Capture the cell that displays the provided text and extract its (X, Y) central coordinate. 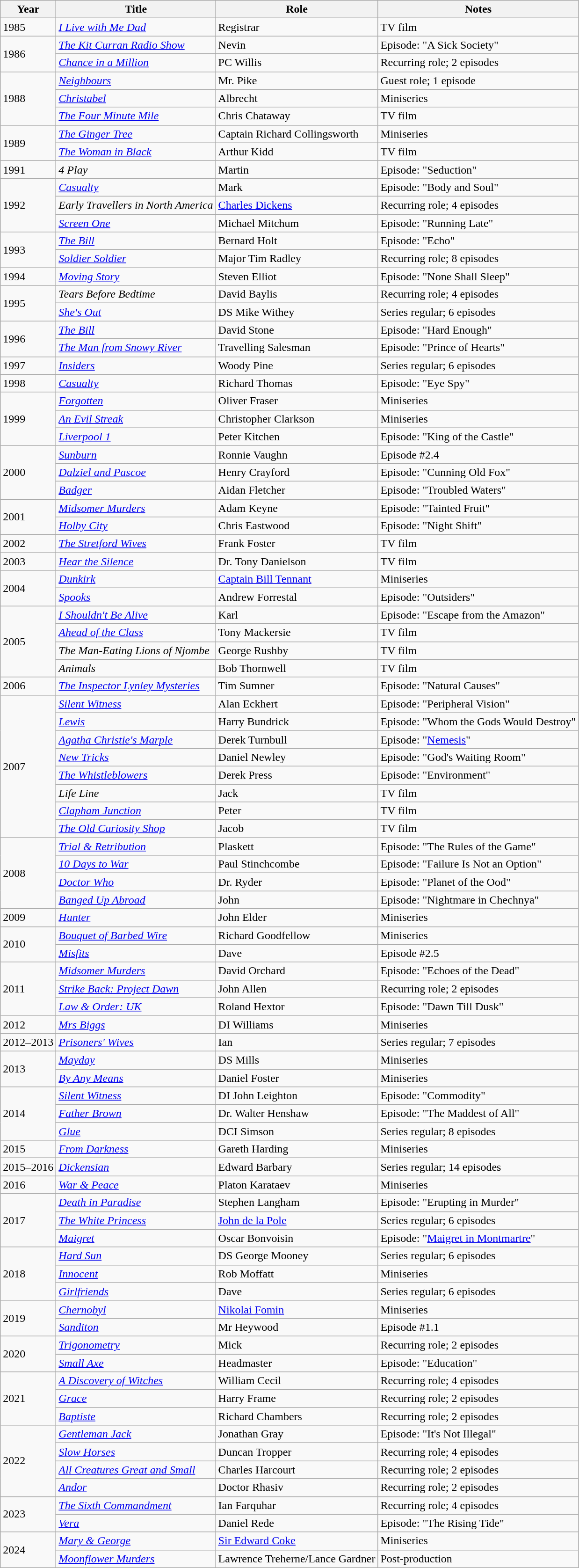
Neighbours (136, 80)
Bernard Holt (297, 241)
Derek Press (297, 775)
Peter Kitchen (297, 437)
Moonflower Murders (136, 1559)
The White Princess (136, 1220)
The Old Curiosity Shop (136, 829)
Oscar Bonvoisin (297, 1238)
Maigret (136, 1238)
Platon Karataev (297, 1185)
Forgotten (136, 401)
Oliver Fraser (297, 401)
2016 (28, 1185)
4 Play (136, 169)
Ian Farquhar (297, 1505)
John (297, 900)
Charles Dickens (297, 205)
Series regular; 14 episodes (478, 1167)
Mick (297, 1345)
By Any Means (136, 1078)
Innocent (136, 1274)
I Shouldn't Be Alive (136, 615)
Lewis (136, 722)
Headmaster (297, 1363)
Episode #2.4 (478, 454)
An Evil Streak (136, 419)
Gentleman Jack (136, 1434)
Arthur Kidd (297, 152)
Vera (136, 1523)
Episode: "Cunning Old Fox" (478, 472)
10 Days to War (136, 864)
Peter (297, 811)
David Baylis (297, 294)
Episode: "Eye Spy" (478, 383)
DI Williams (297, 1024)
New Tricks (136, 757)
2013 (28, 1069)
Death in Paradise (136, 1203)
Episode: "Failure Is Not an Option" (478, 864)
John de la Pole (297, 1220)
1999 (28, 419)
2010 (28, 944)
Episode: "Planet of the Ood" (478, 882)
Chris Eastwood (297, 526)
Sir Edward Coke (297, 1541)
Notes (478, 9)
1998 (28, 383)
Moving Story (136, 277)
Episode: "Tainted Fruit" (478, 508)
2007 (28, 766)
DS Mills (297, 1060)
A Discovery of Witches (136, 1381)
Jack (297, 793)
War & Peace (136, 1185)
Insiders (136, 365)
Episode: "King of the Castle" (478, 437)
Trigonometry (136, 1345)
Episode: "Hard Enough" (478, 330)
Law & Order: UK (136, 1006)
Episode: "God's Waiting Room" (478, 757)
Tim Sumner (297, 686)
Episode: "The Maddest of All" (478, 1114)
Steven Elliot (297, 277)
Agatha Christie's Marple (136, 739)
Year (28, 9)
Episode: "Erupting in Murder" (478, 1203)
Martin (297, 169)
John Elder (297, 918)
Albrecht (297, 98)
The Four Minute Mile (136, 116)
Hunter (136, 918)
Baptiste (136, 1416)
Richard Thomas (297, 383)
John Allen (297, 989)
Prisoners' Wives (136, 1042)
Episode: "The Rules of the Game" (478, 846)
The Sixth Commandment (136, 1505)
Misfits (136, 953)
The Whistleblowers (136, 775)
2015 (28, 1149)
Mark (297, 187)
Episode: "Troubled Waters" (478, 490)
2022 (28, 1461)
Daniel Foster (297, 1078)
Frank Foster (297, 544)
2011 (28, 989)
I Live with Me Dad (136, 27)
Ian (297, 1042)
Episode: "None Shall Sleep" (478, 277)
From Darkness (136, 1149)
Tears Before Bedtime (136, 294)
The Kit Curran Radio Show (136, 45)
Banged Up Abroad (136, 900)
Sunburn (136, 454)
Badger (136, 490)
1985 (28, 27)
Animals (136, 668)
The Man-Eating Lions of Njombe (136, 650)
Episode: "Body and Soul" (478, 187)
Guest role; 1 episode (478, 80)
Daniel Rede (297, 1523)
Edward Barbary (297, 1167)
The Woman in Black (136, 152)
Spooks (136, 597)
Soldier Soldier (136, 259)
Series regular; 7 episodes (478, 1042)
1994 (28, 277)
1997 (28, 365)
David Orchard (297, 971)
Episode: "The Rising Tide" (478, 1523)
Episode: "Echoes of the Dead" (478, 971)
Mrs Biggs (136, 1024)
Dunkirk (136, 579)
Glue (136, 1131)
Sanditon (136, 1327)
1991 (28, 169)
Dr. Ryder (297, 882)
Harry Frame (297, 1399)
The Ginger Tree (136, 134)
Harry Bundrick (297, 722)
George Rushby (297, 650)
Dr. Tony Danielson (297, 562)
2019 (28, 1318)
Episode: "It's Not Illegal" (478, 1434)
2021 (28, 1399)
Mary & George (136, 1541)
Mr. Pike (297, 80)
Early Travellers in North America (136, 205)
2014 (28, 1114)
2015–2016 (28, 1167)
Registrar (297, 27)
Captain Bill Tennant (297, 579)
Episode: "A Sick Society" (478, 45)
Bob Thornwell (297, 668)
William Cecil (297, 1381)
Chance in a Million (136, 63)
2006 (28, 686)
1988 (28, 98)
Richard Goodfellow (297, 935)
2012 (28, 1024)
Henry Crayford (297, 472)
1986 (28, 54)
Small Axe (136, 1363)
Gareth Harding (297, 1149)
Andor (136, 1488)
2001 (28, 517)
Episode: "Peripheral Vision" (478, 704)
Role (297, 9)
2008 (28, 873)
The Man from Snowy River (136, 348)
2012–2013 (28, 1042)
Doctor Who (136, 882)
2004 (28, 588)
Lawrence Treherne/Lance Gardner (297, 1559)
Holby City (136, 526)
Derek Turnbull (297, 739)
Alan Eckhert (297, 704)
David Stone (297, 330)
Duncan Tropper (297, 1452)
Episode: "Maigret in Montmartre" (478, 1238)
Episode #1.1 (478, 1327)
1996 (28, 339)
Ronnie Vaughn (297, 454)
Bouquet of Barbed Wire (136, 935)
Stephen Langham (297, 1203)
Episode: "Dawn Till Dusk" (478, 1006)
Series regular; 8 episodes (478, 1131)
Mayday (136, 1060)
Christabel (136, 98)
Adam Keyne (297, 508)
DS George Mooney (297, 1256)
2000 (28, 472)
Episode: "Nightmare in Chechnya" (478, 900)
Title (136, 9)
2018 (28, 1274)
Trial & Retribution (136, 846)
Hard Sun (136, 1256)
Chris Chataway (297, 116)
1989 (28, 143)
Episode: "Environment" (478, 775)
Life Line (136, 793)
The Stretford Wives (136, 544)
2005 (28, 642)
Nikolai Fomin (297, 1309)
1995 (28, 303)
DCI Simson (297, 1131)
Father Brown (136, 1114)
Episode: "Education" (478, 1363)
2009 (28, 918)
2002 (28, 544)
2020 (28, 1354)
2017 (28, 1220)
Screen One (136, 223)
Episode: "Prince of Hearts" (478, 348)
Episode: "Seduction" (478, 169)
Aidan Fletcher (297, 490)
Dickensian (136, 1167)
Recurring role; 8 episodes (478, 259)
Mr Heywood (297, 1327)
Christopher Clarkson (297, 419)
Episode #2.5 (478, 953)
Episode: "Nemesis" (478, 739)
Episode: "Night Shift" (478, 526)
Dalziel and Pascoe (136, 472)
Strike Back: Project Dawn (136, 989)
Episode: "Running Late" (478, 223)
1992 (28, 205)
Episode: "Escape from the Amazon" (478, 615)
Doctor Rhasiv (297, 1488)
Major Tim Radley (297, 259)
Episode: "Natural Causes" (478, 686)
Episode: "Echo" (478, 241)
Ahead of the Class (136, 633)
Paul Stinchcombe (297, 864)
Nevin (297, 45)
All Creatures Great and Small (136, 1470)
Captain Richard Collingsworth (297, 134)
Travelling Salesman (297, 348)
Charles Harcourt (297, 1470)
The Inspector Lynley Mysteries (136, 686)
Clapham Junction (136, 811)
Girlfriends (136, 1291)
DS Mike Withey (297, 312)
Jacob (297, 829)
Dr. Walter Henshaw (297, 1114)
Slow Horses (136, 1452)
Episode: "Outsiders" (478, 597)
Jonathan Gray (297, 1434)
Chernobyl (136, 1309)
Michael Mitchum (297, 223)
Episode: "Whom the Gods Would Destroy" (478, 722)
Karl (297, 615)
Daniel Newley (297, 757)
DI John Leighton (297, 1096)
Andrew Forrestal (297, 597)
Grace (136, 1399)
Richard Chambers (297, 1416)
PC Willis (297, 63)
2003 (28, 562)
She's Out (136, 312)
1993 (28, 250)
2023 (28, 1514)
Plaskett (297, 846)
2024 (28, 1550)
Post-production (478, 1559)
Woody Pine (297, 365)
Rob Moffatt (297, 1274)
Roland Hextor (297, 1006)
Tony Mackersie (297, 633)
Hear the Silence (136, 562)
Episode: "Commodity" (478, 1096)
Liverpool 1 (136, 437)
